Return the [X, Y] coordinate for the center point of the cell that contains the specified text.  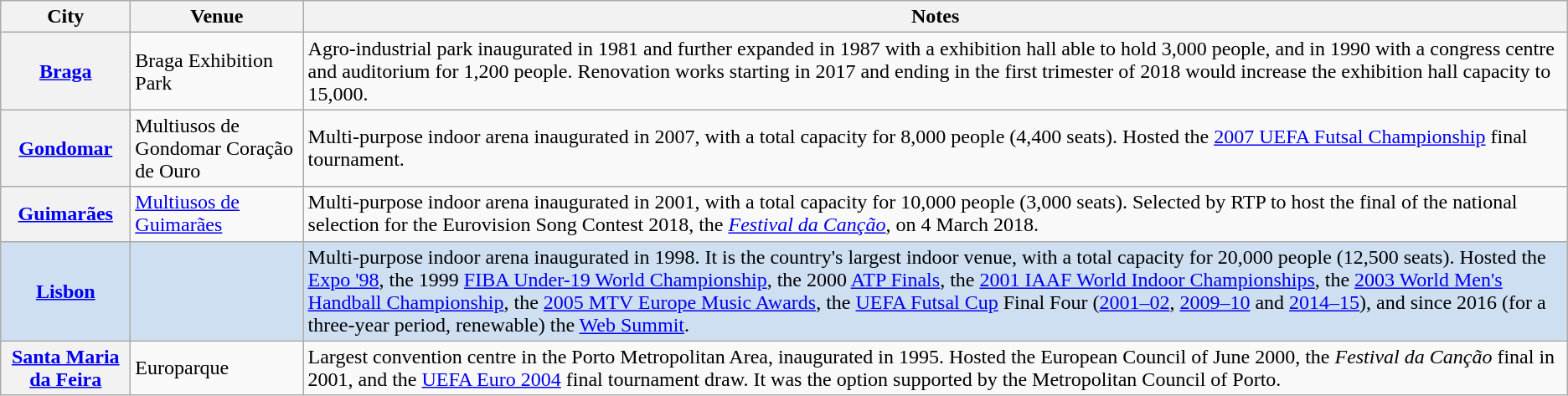
Santa Maria da Feira [65, 368]
Braga [65, 71]
Braga Exhibition Park [217, 71]
Multiusos de Guimarães [217, 214]
Guimarães [65, 214]
Notes [935, 17]
City [65, 17]
Lisbon [65, 291]
Europarque [217, 368]
Multiusos de Gondomar Coração de Ouro [217, 148]
Gondomar [65, 148]
Venue [217, 17]
